Output the [x, y] coordinate of the center of the cell containing the given text.  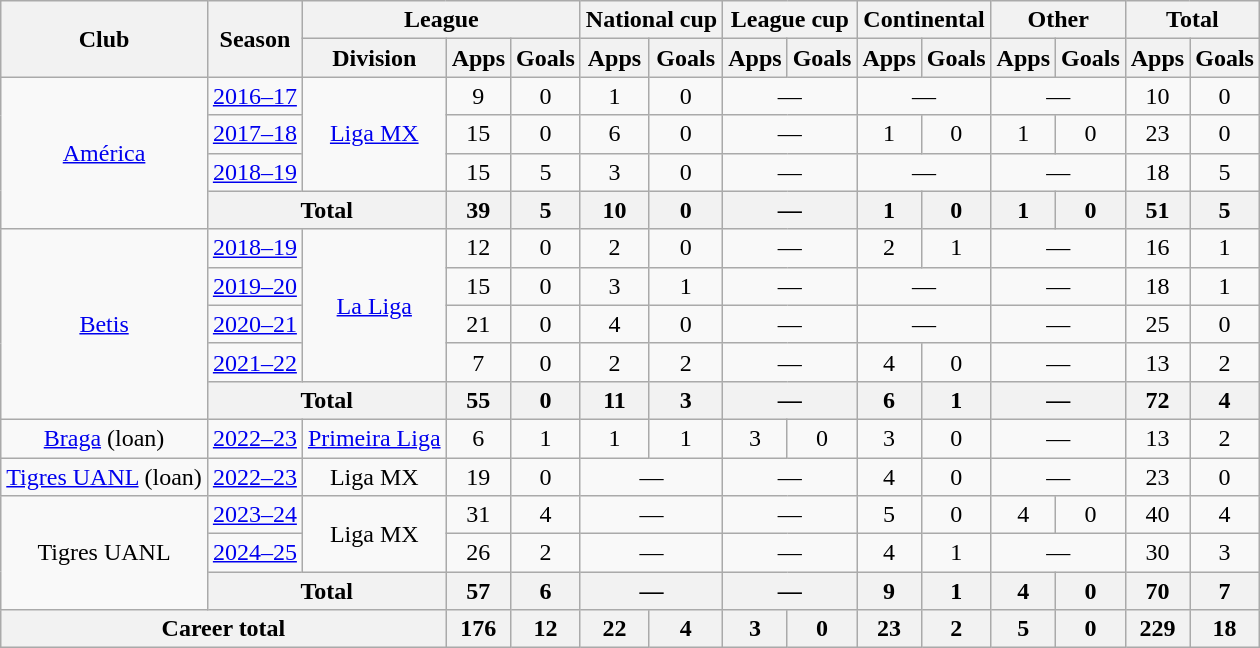
57 [478, 591]
72 [1157, 400]
Tigres UANL [104, 553]
Primeira Liga [374, 438]
Division [374, 58]
América [104, 153]
11 [614, 400]
229 [1157, 629]
30 [1157, 553]
Betis [104, 324]
La Liga [374, 305]
40 [1157, 515]
2023–24 [254, 515]
Continental [924, 20]
176 [478, 629]
39 [478, 210]
26 [478, 553]
2016–17 [254, 96]
51 [1157, 210]
25 [1157, 324]
16 [1157, 248]
League cup [790, 20]
Tigres UANL (loan) [104, 477]
Club [104, 39]
19 [478, 477]
2019–20 [254, 286]
2021–22 [254, 362]
2024–25 [254, 553]
National cup [651, 20]
31 [478, 515]
2020–21 [254, 324]
55 [478, 400]
Other [1058, 20]
22 [614, 629]
70 [1157, 591]
Season [254, 39]
Career total [224, 629]
21 [478, 324]
2017–18 [254, 134]
League [441, 20]
Braga (loan) [104, 438]
